From the cell containing the given text, extract its center point as [X, Y] coordinate. 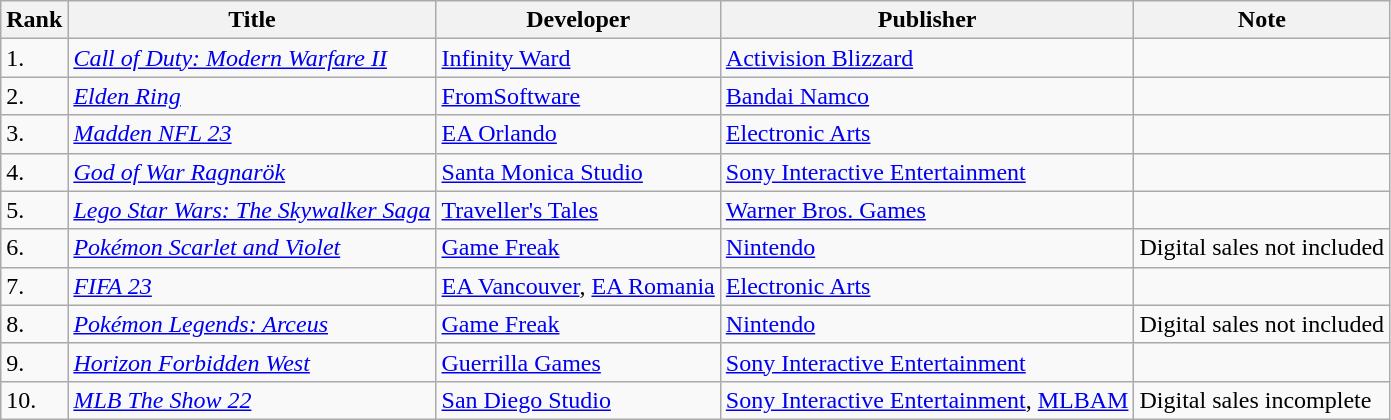
2. [34, 96]
FIFA 23 [252, 286]
Call of Duty: Modern Warfare II [252, 58]
Elden Ring [252, 96]
Note [1262, 20]
Infinity Ward [578, 58]
Digital sales incomplete [1262, 400]
God of War Ragnarök [252, 172]
FromSoftware [578, 96]
6. [34, 248]
Lego Star Wars: The Skywalker Saga [252, 210]
Traveller's Tales [578, 210]
Bandai Namco [927, 96]
Developer [578, 20]
9. [34, 362]
Santa Monica Studio [578, 172]
7. [34, 286]
Warner Bros. Games [927, 210]
8. [34, 324]
EA Orlando [578, 134]
10. [34, 400]
Guerrilla Games [578, 362]
3. [34, 134]
San Diego Studio [578, 400]
Pokémon Scarlet and Violet [252, 248]
Pokémon Legends: Arceus [252, 324]
1. [34, 58]
Activision Blizzard [927, 58]
Madden NFL 23 [252, 134]
EA Vancouver, EA Romania [578, 286]
Horizon Forbidden West [252, 362]
4. [34, 172]
MLB The Show 22 [252, 400]
Publisher [927, 20]
Title [252, 20]
Rank [34, 20]
5. [34, 210]
Sony Interactive Entertainment, MLBAM [927, 400]
